Determine the (x, y) coordinate at the center of the cell enclosing the given text.  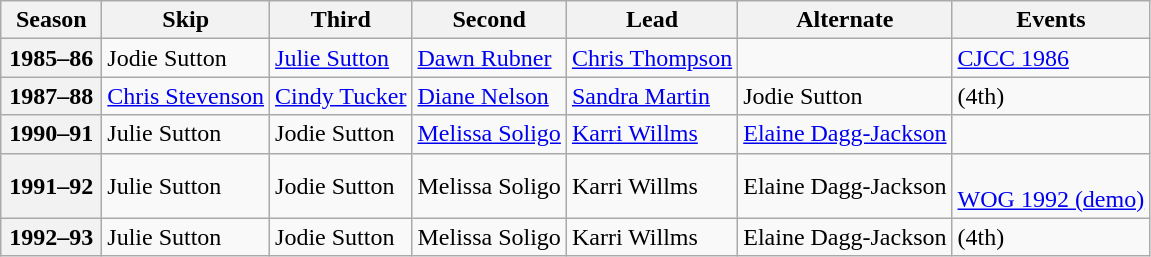
Cindy Tucker (341, 96)
Events (1051, 20)
Chris Thompson (652, 58)
Chris Stevenson (186, 96)
Lead (652, 20)
Skip (186, 20)
1985–86 (52, 58)
CJCC 1986 (1051, 58)
Third (341, 20)
Season (52, 20)
1991–92 (52, 186)
WOG 1992 (demo) (1051, 186)
Sandra Martin (652, 96)
1987–88 (52, 96)
Alternate (845, 20)
1990–91 (52, 134)
Dawn Rubner (489, 58)
1992–93 (52, 237)
Second (489, 20)
Diane Nelson (489, 96)
